Return (X, Y) of the center of cell containing provided text 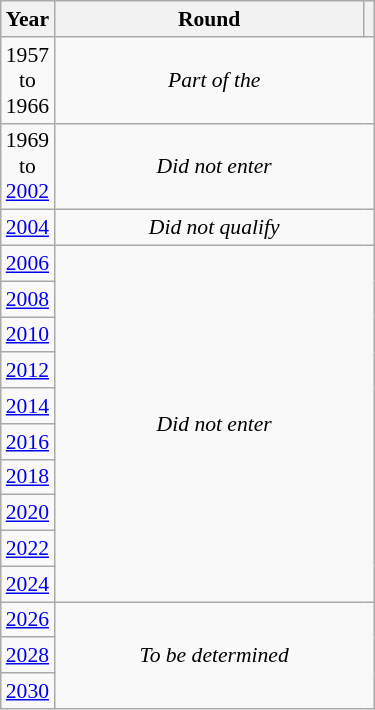
2010 (28, 335)
2012 (28, 371)
To be determined (214, 656)
Year (28, 19)
2008 (28, 299)
2026 (28, 620)
2006 (28, 264)
1969to2002 (28, 166)
2016 (28, 442)
2022 (28, 549)
2020 (28, 513)
2028 (28, 656)
2004 (28, 228)
1957to1966 (28, 80)
2018 (28, 477)
2030 (28, 691)
Did not qualify (214, 228)
Round (209, 19)
2024 (28, 584)
Part of the (214, 80)
2014 (28, 406)
